Capture the cell that displays the provided text and extract its [X, Y] central coordinate. 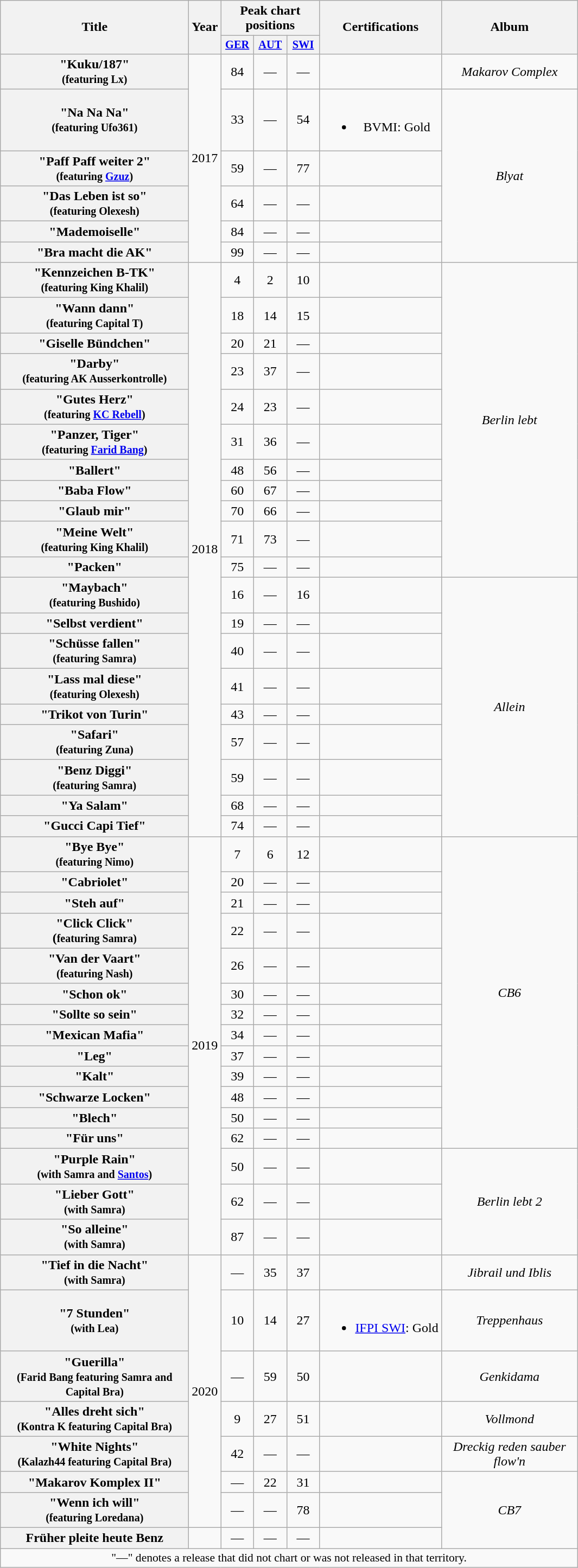
"Benz Diggi"(featuring Samra) [94, 778]
CB7 [509, 1510]
Jibrail und Iblis [509, 1272]
43 [238, 714]
64 [238, 204]
"Gutes Herz"(featuring KC Rebell) [94, 407]
"Panzer, Tiger"(featuring Farid Bang) [94, 441]
30 [238, 994]
"Purple Rain"(with Samra and Santos) [94, 1166]
60 [238, 490]
AUT [270, 45]
Peak chart positions [270, 18]
77 [303, 168]
2020 [205, 1391]
75 [238, 567]
Blyat [509, 176]
"Guerilla"(Farid Bang featuring Samra and Capital Bra) [94, 1376]
"Ya Salam" [94, 805]
Allein [509, 707]
4 [238, 280]
"Darby"(featuring AK Ausserkontrolle) [94, 371]
57 [238, 742]
"Leg" [94, 1056]
"Kuku/187"(featuring Lx) [94, 72]
"Steh auf" [94, 903]
"Gucci Capi Tief" [94, 826]
32 [238, 1014]
"Ballert" [94, 470]
"Selbst verdient" [94, 623]
CB6 [509, 993]
9 [238, 1419]
Makarov Complex [509, 72]
2017 [205, 158]
Treppenhaus [509, 1320]
"Paff Paff weiter 2"(featuring Gzuz) [94, 168]
2 [270, 280]
Year [205, 27]
7 [238, 854]
Berlin lebt 2 [509, 1202]
"Für uns" [94, 1138]
19 [238, 623]
54 [303, 120]
74 [238, 826]
68 [238, 805]
"Schüsse fallen"(featuring Samra) [94, 651]
66 [270, 511]
SWI [303, 45]
"Mexican Mafia" [94, 1035]
"Kalt" [94, 1077]
"Makarov Komplex II" [94, 1482]
26 [238, 965]
15 [303, 316]
Certifications [380, 27]
"Packen" [94, 567]
"So alleine"(with Samra) [94, 1237]
Berlin lebt [509, 420]
"Schwarze Locken" [94, 1097]
39 [238, 1077]
6 [270, 854]
2019 [205, 1046]
"Giselle Bündchen" [94, 343]
40 [238, 651]
Vollmond [509, 1419]
"Alles dreht sich"(Kontra K featuring Capital Bra) [94, 1419]
70 [238, 511]
35 [270, 1272]
87 [238, 1237]
"Schon ok" [94, 994]
"Van der Vaart"(featuring Nash) [94, 965]
36 [270, 441]
"Safari"(featuring Zuna) [94, 742]
67 [270, 490]
IFPI SWI: Gold [380, 1320]
Früher pleite heute Benz [94, 1538]
73 [270, 539]
"Click Click"(featuring Samra) [94, 931]
56 [270, 470]
"Bra macht die AK" [94, 252]
"Meine Welt"(featuring King Khalil) [94, 539]
Genkidama [509, 1376]
71 [238, 539]
42 [238, 1454]
Title [94, 27]
"Blech" [94, 1118]
Dreckig reden sauber flow'n [509, 1454]
18 [238, 316]
BVMI: Gold [380, 120]
"Lass mal diese"(featuring Olexesh) [94, 687]
34 [238, 1035]
"Cabriolet" [94, 882]
"Kennzeichen B-TK"(featuring King Khalil) [94, 280]
"Das Leben ist so"(featuring Olexesh) [94, 204]
41 [238, 687]
33 [238, 120]
"7 Stunden"(with Lea) [94, 1320]
78 [303, 1510]
24 [238, 407]
"—" denotes a release that did not chart or was not released in that territory. [289, 1558]
GER [238, 45]
"Wann dann"(featuring Capital T) [94, 316]
"Na Na Na"(featuring Ufo361) [94, 120]
"Glaub mir" [94, 511]
"Bye Bye"(featuring Nimo) [94, 854]
"Sollte so sein" [94, 1014]
Album [509, 27]
"White Nights"(Kalazh44 featuring Capital Bra) [94, 1454]
2018 [205, 549]
"Mademoiselle" [94, 232]
"Baba Flow" [94, 490]
"Maybach"(featuring Bushido) [94, 596]
"Wenn ich will"(featuring Loredana) [94, 1510]
51 [303, 1419]
"Trikot von Turin" [94, 714]
12 [303, 854]
"Lieber Gott"(with Samra) [94, 1202]
99 [238, 252]
"Tief in die Nacht"(with Samra) [94, 1272]
